Extract the (X, Y) coordinate from the center of the cell holding the provided text.  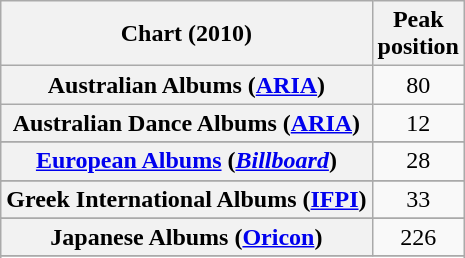
Peakposition (418, 34)
Japanese Albums (Oricon) (186, 237)
33 (418, 199)
226 (418, 237)
Australian Albums (ARIA) (186, 85)
Australian Dance Albums (ARIA) (186, 123)
80 (418, 85)
European Albums (Billboard) (186, 161)
12 (418, 123)
28 (418, 161)
Chart (2010) (186, 34)
Greek International Albums (IFPI) (186, 199)
